Return the (X, Y) coordinate for the center point of the cell that contains the specified text.  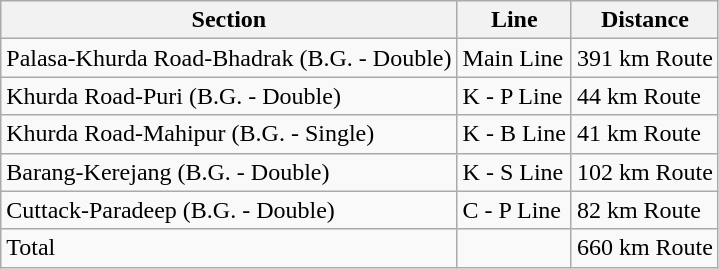
K - S Line (514, 172)
Main Line (514, 58)
Khurda Road-Mahipur (B.G. - Single) (229, 134)
Distance (644, 20)
44 km Route (644, 96)
Palasa-Khurda Road-Bhadrak (B.G. - Double) (229, 58)
K - P Line (514, 96)
K - B Line (514, 134)
102 km Route (644, 172)
Line (514, 20)
41 km Route (644, 134)
Khurda Road-Puri (B.G. - Double) (229, 96)
Barang-Kerejang (B.G. - Double) (229, 172)
Cuttack-Paradeep (B.G. - Double) (229, 210)
660 km Route (644, 248)
Total (229, 248)
82 km Route (644, 210)
391 km Route (644, 58)
Section (229, 20)
C - P Line (514, 210)
